Locate the cell with the specified text and output its [x, y] center coordinate. 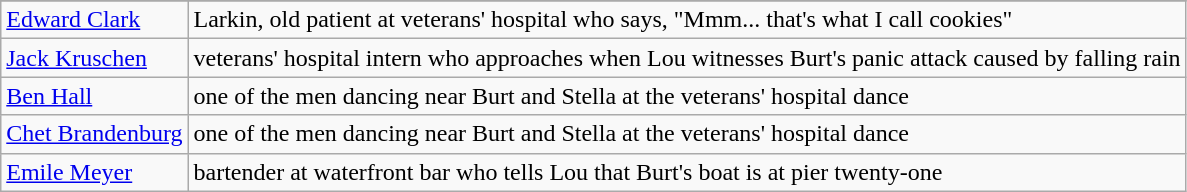
Larkin, old patient at veterans' hospital who says, "Mmm... that's what I call cookies" [687, 20]
Jack Kruschen [94, 58]
Ben Hall [94, 96]
Emile Meyer [94, 172]
Chet Brandenburg [94, 134]
Edward Clark [94, 20]
bartender at waterfront bar who tells Lou that Burt's boat is at pier twenty-one [687, 172]
veterans' hospital intern who approaches when Lou witnesses Burt's panic attack caused by falling rain [687, 58]
